Determine the (x, y) coordinate at the center of the cell enclosing the given text.  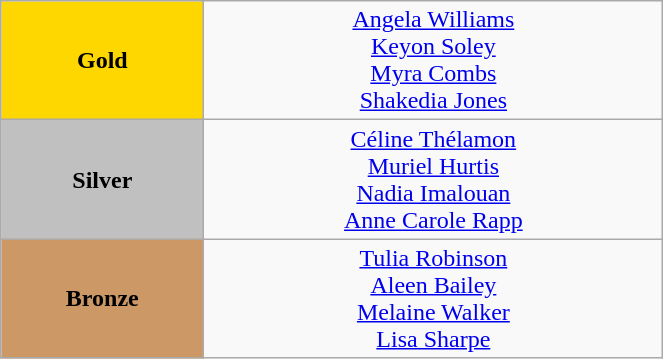
Céline ThélamonMuriel HurtisNadia ImalouanAnne Carole Rapp (434, 180)
Gold (102, 60)
Angela WilliamsKeyon SoleyMyra CombsShakedia Jones (434, 60)
Tulia RobinsonAleen BaileyMelaine WalkerLisa Sharpe (434, 298)
Bronze (102, 298)
Silver (102, 180)
